Locate the cell with the specified text and output its [X, Y] center coordinate. 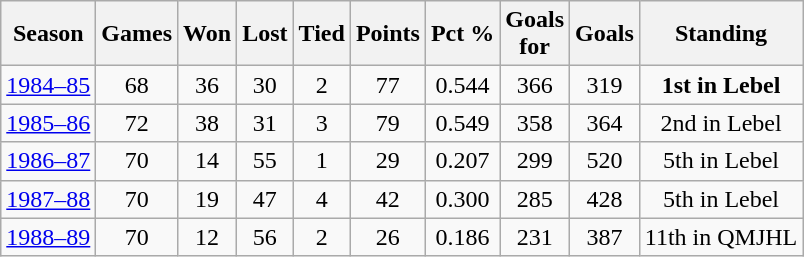
428 [605, 199]
1987–88 [48, 199]
12 [208, 237]
29 [388, 161]
387 [605, 237]
Standing [721, 34]
Won [208, 34]
38 [208, 123]
4 [322, 199]
Points [388, 34]
231 [535, 237]
1985–86 [48, 123]
1 [322, 161]
0.544 [462, 85]
31 [265, 123]
0.300 [462, 199]
1988–89 [48, 237]
Goalsfor [535, 34]
299 [535, 161]
72 [137, 123]
68 [137, 85]
1984–85 [48, 85]
Pct % [462, 34]
520 [605, 161]
36 [208, 85]
Season [48, 34]
Goals [605, 34]
1st in Lebel [721, 85]
364 [605, 123]
56 [265, 237]
358 [535, 123]
3 [322, 123]
Tied [322, 34]
11th in QMJHL [721, 237]
Lost [265, 34]
0.186 [462, 237]
26 [388, 237]
0.207 [462, 161]
77 [388, 85]
42 [388, 199]
285 [535, 199]
55 [265, 161]
14 [208, 161]
319 [605, 85]
79 [388, 123]
2nd in Lebel [721, 123]
0.549 [462, 123]
30 [265, 85]
366 [535, 85]
Games [137, 34]
1986–87 [48, 161]
19 [208, 199]
47 [265, 199]
